Provide the [X, Y] coordinate of the cell's center where the given text is located.  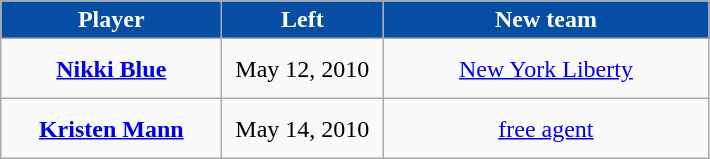
Nikki Blue [112, 69]
New team [546, 20]
New York Liberty [546, 69]
free agent [546, 129]
Kristen Mann [112, 129]
Left [302, 20]
May 12, 2010 [302, 69]
Player [112, 20]
May 14, 2010 [302, 129]
